Provide the (x, y) coordinate of the cell's center where the given text is located.  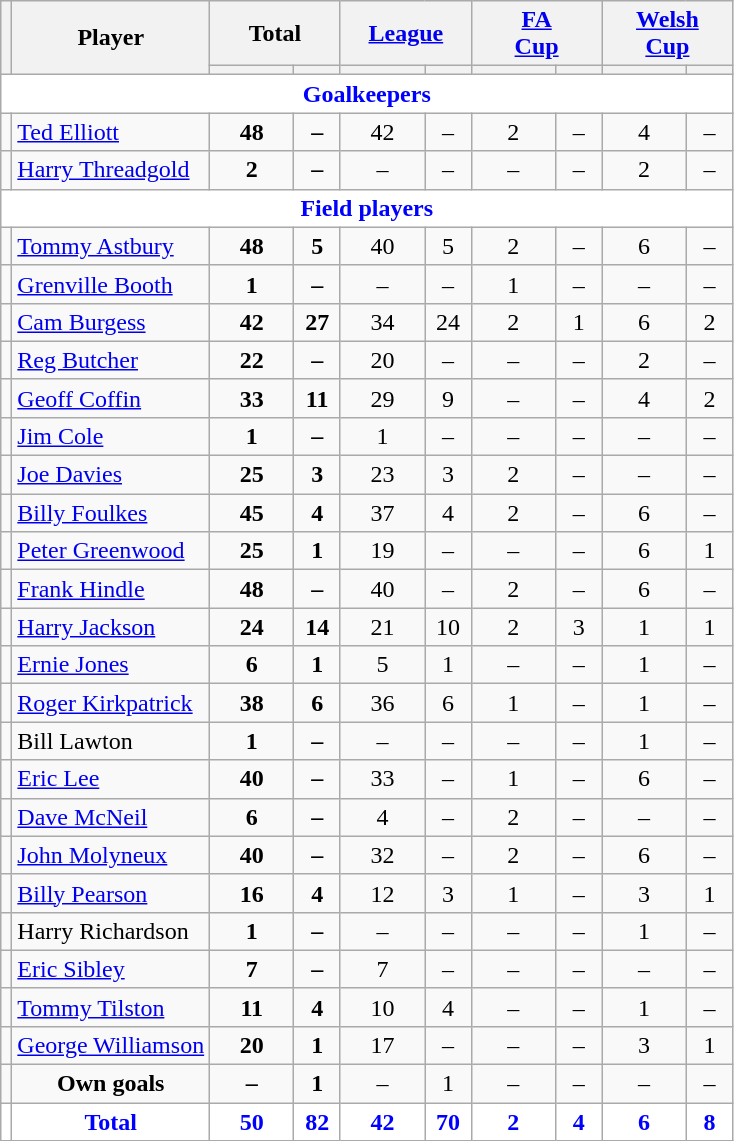
Eric Lee (111, 779)
Jim Cole (111, 437)
17 (382, 1046)
Own goals (111, 1084)
Harry Richardson (111, 931)
George Williamson (111, 1046)
John Molyneux (111, 855)
Goalkeepers (367, 94)
23 (382, 475)
45 (252, 513)
21 (382, 627)
Billy Foulkes (111, 513)
WelshCup (668, 34)
Geoff Coffin (111, 398)
Ernie Jones (111, 665)
19 (382, 551)
Dave McNeil (111, 817)
37 (382, 513)
Harry Threadgold (111, 170)
34 (382, 322)
Reg Butcher (111, 360)
16 (252, 893)
Roger Kirkpatrick (111, 703)
Eric Sibley (111, 969)
36 (382, 703)
22 (252, 360)
Field players (367, 208)
FACup (536, 34)
Cam Burgess (111, 322)
League (406, 34)
32 (382, 855)
Grenville Booth (111, 284)
Peter Greenwood (111, 551)
Tommy Tilston (111, 1007)
82 (318, 1122)
12 (382, 893)
9 (448, 398)
29 (382, 398)
Player (111, 38)
50 (252, 1122)
Ted Elliott (111, 132)
Tommy Astbury (111, 246)
Harry Jackson (111, 627)
14 (318, 627)
Joe Davies (111, 475)
70 (448, 1122)
8 (710, 1122)
27 (318, 322)
Billy Pearson (111, 893)
Frank Hindle (111, 589)
38 (252, 703)
Bill Lawton (111, 741)
